Return the (x, y) coordinate for the center point of the cell that contains the specified text.  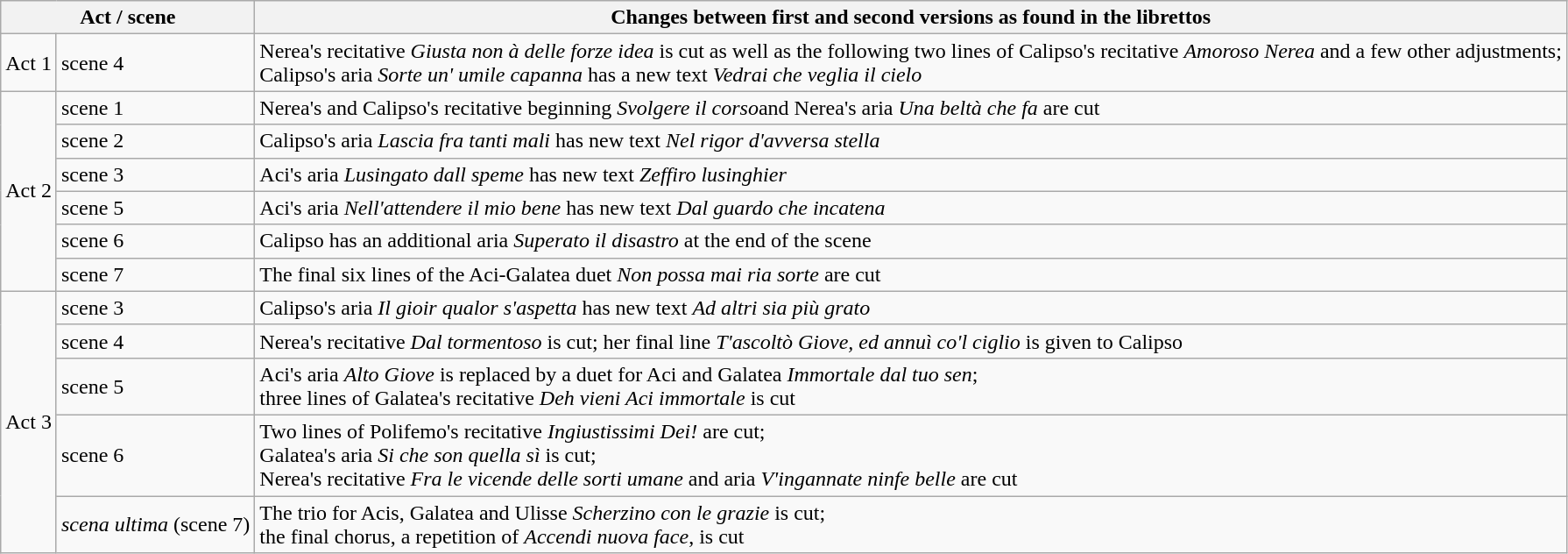
scene 1 (155, 108)
Aci's aria Lusingato dall speme has new text Zeffiro lusinghier (911, 174)
scene 7 (155, 274)
The trio for Acis, Galatea and Ulisse Scherzino con le grazie is cut; the final chorus, a repetition of Accendi nuova face, is cut (911, 524)
Nerea's recitative Dal tormentoso is cut; her final line T'ascoltò Giove, ed annuì co'l ciglio is given to Calipso (911, 341)
Aci's aria Nell'attendere il mio bene has new text Dal guardo che incatena (911, 208)
Changes between first and second versions as found in the librettos (911, 18)
Calipso has an additional aria Superato il disastro at the end of the scene (911, 241)
Act 1 (29, 63)
Act 2 (29, 191)
scena ultima (scene 7) (155, 524)
The final six lines of the Aci-Galatea duet Non possa mai ria sorte are cut (911, 274)
scene 2 (155, 141)
Calipso's aria Lascia fra tanti mali has new text Nel rigor d'avversa stella (911, 141)
Nerea's and Calipso's recitative beginning Svolgere il corsoand Nerea's aria Una beltà che fa are cut (911, 108)
Act / scene (128, 18)
Calipso's aria Il gioir qualor s'aspetta has new text Ad altri sia più grato (911, 308)
Act 3 (29, 422)
